Return the (x, y) coordinate for the center point of the cell that contains the specified text.  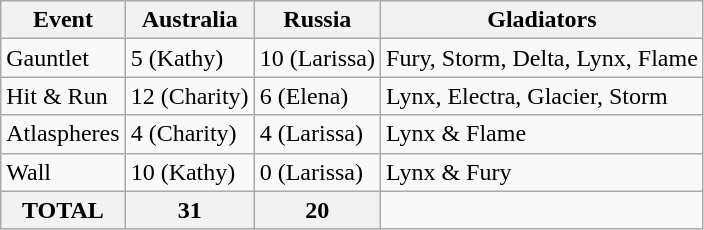
Hit & Run (63, 96)
4 (Charity) (190, 134)
12 (Charity) (190, 96)
Gauntlet (63, 58)
Lynx & Fury (542, 172)
10 (Larissa) (317, 58)
Australia (190, 20)
6 (Elena) (317, 96)
Event (63, 20)
4 (Larissa) (317, 134)
TOTAL (63, 210)
20 (317, 210)
Fury, Storm, Delta, Lynx, Flame (542, 58)
Atlaspheres (63, 134)
Lynx & Flame (542, 134)
31 (190, 210)
10 (Kathy) (190, 172)
Wall (63, 172)
Gladiators (542, 20)
5 (Kathy) (190, 58)
Lynx, Electra, Glacier, Storm (542, 96)
0 (Larissa) (317, 172)
Russia (317, 20)
